For the text-containing cell, return its midpoint in [X, Y] coordinate format. 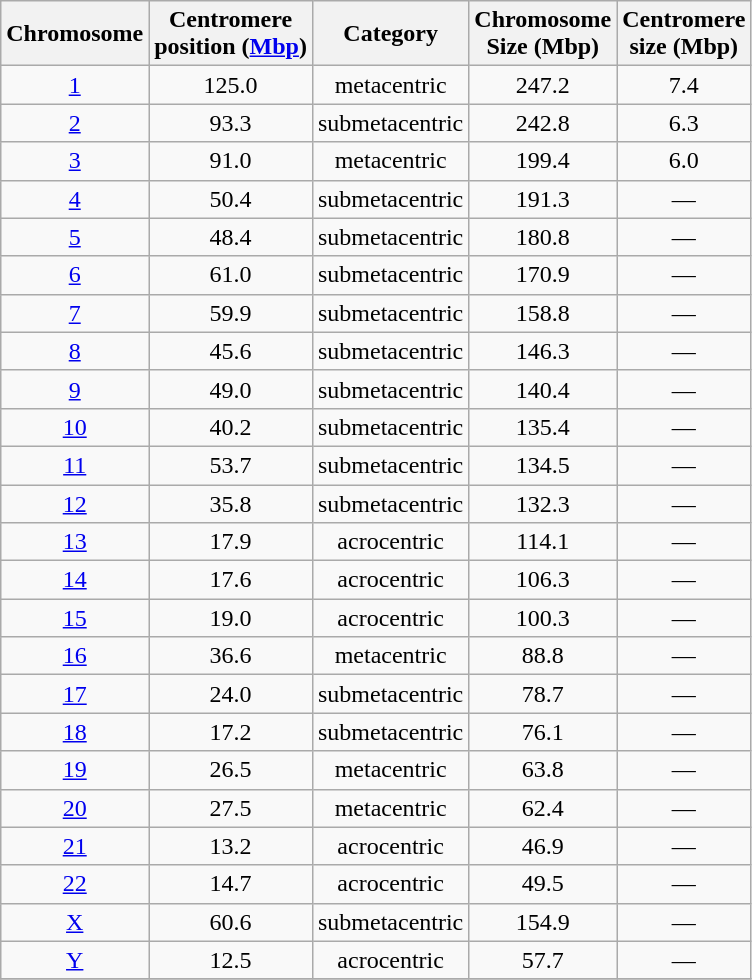
91.0 [231, 161]
21 [75, 846]
7 [75, 313]
134.5 [543, 465]
Category [390, 34]
14.7 [231, 884]
242.8 [543, 123]
35.8 [231, 503]
61.0 [231, 275]
50.4 [231, 199]
X [75, 922]
Chromosome [75, 34]
17 [75, 694]
49.0 [231, 389]
12.5 [231, 960]
100.3 [543, 618]
27.5 [231, 808]
12 [75, 503]
Y [75, 960]
3 [75, 161]
15 [75, 618]
13 [75, 542]
146.3 [543, 351]
19.0 [231, 618]
13.2 [231, 846]
57.7 [543, 960]
6.3 [684, 123]
247.2 [543, 85]
9 [75, 389]
2 [75, 123]
49.5 [543, 884]
17.2 [231, 732]
7.4 [684, 85]
170.9 [543, 275]
191.3 [543, 199]
18 [75, 732]
40.2 [231, 427]
10 [75, 427]
60.6 [231, 922]
Centromere size (Mbp) [684, 34]
6 [75, 275]
36.6 [231, 656]
48.4 [231, 237]
135.4 [543, 427]
88.8 [543, 656]
19 [75, 770]
199.4 [543, 161]
24.0 [231, 694]
1 [75, 85]
Chromosome Size (Mbp) [543, 34]
4 [75, 199]
106.3 [543, 580]
132.3 [543, 503]
46.9 [543, 846]
22 [75, 884]
14 [75, 580]
114.1 [543, 542]
93.3 [231, 123]
17.6 [231, 580]
26.5 [231, 770]
158.8 [543, 313]
16 [75, 656]
63.8 [543, 770]
125.0 [231, 85]
6.0 [684, 161]
Centromere position (Mbp) [231, 34]
78.7 [543, 694]
8 [75, 351]
140.4 [543, 389]
59.9 [231, 313]
20 [75, 808]
45.6 [231, 351]
17.9 [231, 542]
11 [75, 465]
154.9 [543, 922]
5 [75, 237]
76.1 [543, 732]
53.7 [231, 465]
180.8 [543, 237]
62.4 [543, 808]
